For the text-containing cell, return its midpoint in [x, y] coordinate format. 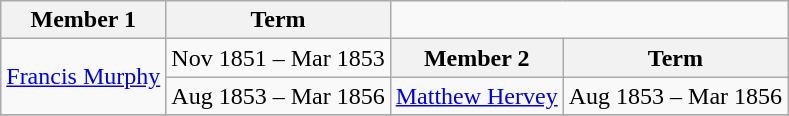
Member 1 [84, 20]
Matthew Hervey [476, 96]
Francis Murphy [84, 77]
Nov 1851 – Mar 1853 [278, 58]
Member 2 [476, 58]
